Extract the [X, Y] coordinate from the center of the cell holding the provided text.  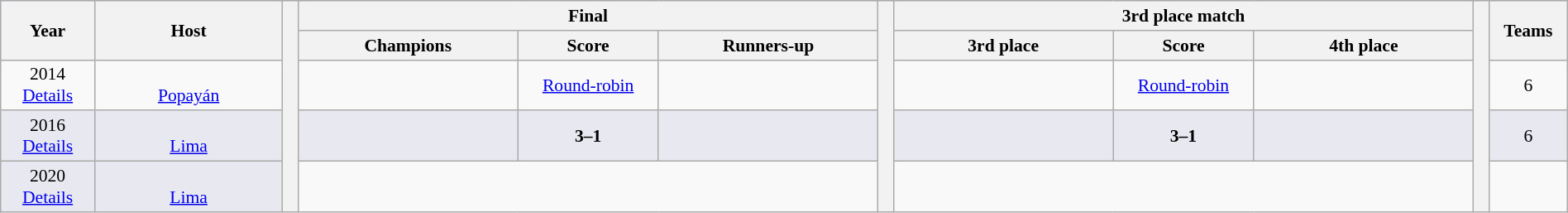
Teams [1528, 30]
2016Details [48, 136]
2020Details [48, 187]
2014Details [48, 85]
4th place [1363, 46]
Popayán [189, 85]
3rd place [1004, 46]
Runners-up [767, 46]
Host [189, 30]
Champions [409, 46]
Year [48, 30]
Final [589, 16]
3rd place match [1184, 16]
